Extract the (X, Y) coordinate from the center of the cell holding the provided text.  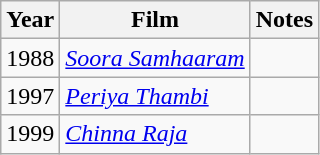
Notes (284, 20)
1999 (30, 134)
1997 (30, 96)
Chinna Raja (155, 134)
Year (30, 20)
Periya Thambi (155, 96)
1988 (30, 58)
Soora Samhaaram (155, 58)
Film (155, 20)
